Locate the cell with the specified text and output its (X, Y) center coordinate. 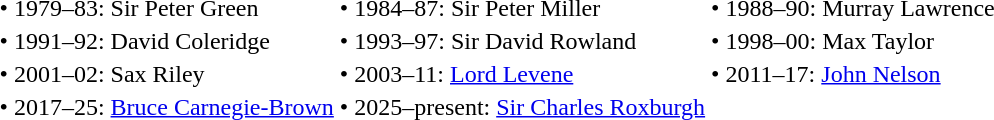
• 1993–97: Sir David Rowland (522, 41)
• 2003–11: Lord Levene (522, 74)
